Capture the cell that displays the provided text and extract its (X, Y) central coordinate. 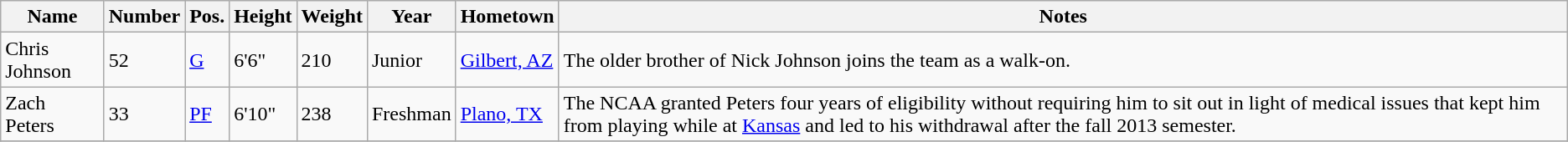
Hometown (508, 17)
210 (332, 60)
Chris Johnson (52, 60)
6'10" (263, 114)
Height (263, 17)
Junior (411, 60)
Plano, TX (508, 114)
238 (332, 114)
33 (144, 114)
Notes (1063, 17)
The older brother of Nick Johnson joins the team as a walk-on. (1063, 60)
Year (411, 17)
PF (208, 114)
G (208, 60)
Number (144, 17)
Weight (332, 17)
Pos. (208, 17)
6'6" (263, 60)
Name (52, 17)
Zach Peters (52, 114)
Gilbert, AZ (508, 60)
Freshman (411, 114)
52 (144, 60)
